Search for the cell housing the specified text and yield its (x, y) center coordinate. 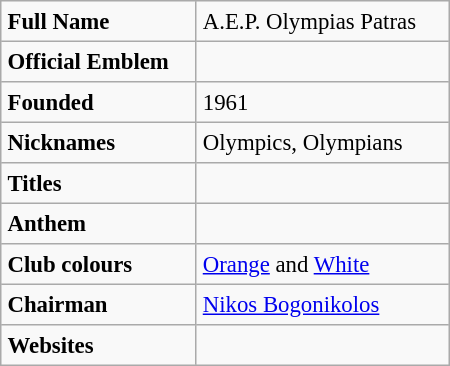
Anthem (98, 223)
Titles (98, 183)
Founded (98, 102)
Websites (98, 345)
Official Emblem (98, 61)
Nicknames (98, 142)
Chairman (98, 304)
Club colours (98, 264)
A.E.P. Olympias Patras (322, 21)
1961 (322, 102)
Full Name (98, 21)
Olympics, Olympians (322, 142)
Orange and White (322, 264)
Nikos Bogonikolos (322, 304)
